Return the (X, Y) coordinate for the center point of the cell that contains the specified text.  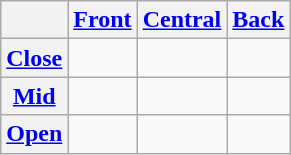
Open (34, 134)
Front (102, 20)
Close (34, 58)
Back (258, 20)
Mid (34, 96)
Central (182, 20)
